From the cell containing the given text, extract its center point as [X, Y] coordinate. 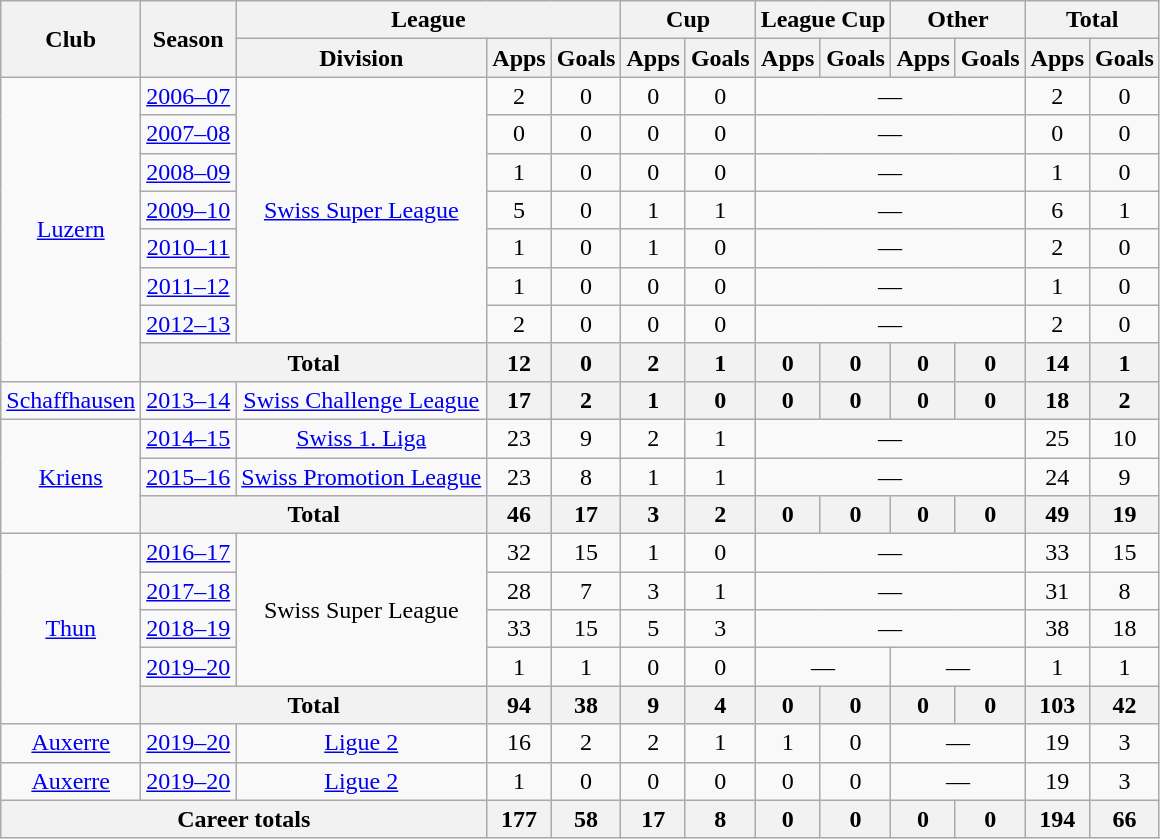
2018–19 [188, 629]
2015–16 [188, 477]
14 [1057, 362]
Cup [688, 20]
2009–10 [188, 210]
49 [1057, 515]
Swiss 1. Liga [362, 438]
2006–07 [188, 96]
Schaffhausen [71, 400]
Thun [71, 629]
16 [519, 743]
Career totals [244, 819]
2007–08 [188, 134]
2013–14 [188, 400]
6 [1057, 210]
2014–15 [188, 438]
58 [586, 819]
Other [958, 20]
25 [1057, 438]
7 [586, 591]
2012–13 [188, 324]
42 [1125, 705]
177 [519, 819]
Season [188, 39]
Club [71, 39]
12 [519, 362]
League [428, 20]
2010–11 [188, 248]
10 [1125, 438]
Division [362, 58]
2017–18 [188, 591]
Swiss Promotion League [362, 477]
66 [1125, 819]
2016–17 [188, 553]
46 [519, 515]
194 [1057, 819]
31 [1057, 591]
Luzern [71, 229]
League Cup [823, 20]
32 [519, 553]
103 [1057, 705]
24 [1057, 477]
4 [720, 705]
94 [519, 705]
Swiss Challenge League [362, 400]
28 [519, 591]
2011–12 [188, 286]
Kriens [71, 476]
2008–09 [188, 172]
